Identify which cell holds the provided text, then report its (x, y) central coordinate. 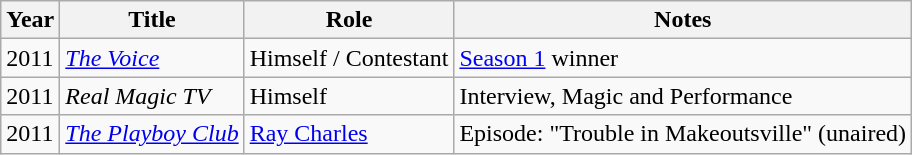
Title (152, 20)
Interview, Magic and Performance (683, 96)
Ray Charles (349, 134)
Episode: "Trouble in Makeoutsville" (unaired) (683, 134)
Real Magic TV (152, 96)
The Playboy Club (152, 134)
Year (30, 20)
Notes (683, 20)
Season 1 winner (683, 58)
The Voice (152, 58)
Role (349, 20)
Himself (349, 96)
Himself / Contestant (349, 58)
